From the cell containing the given text, extract its center point as (X, Y) coordinate. 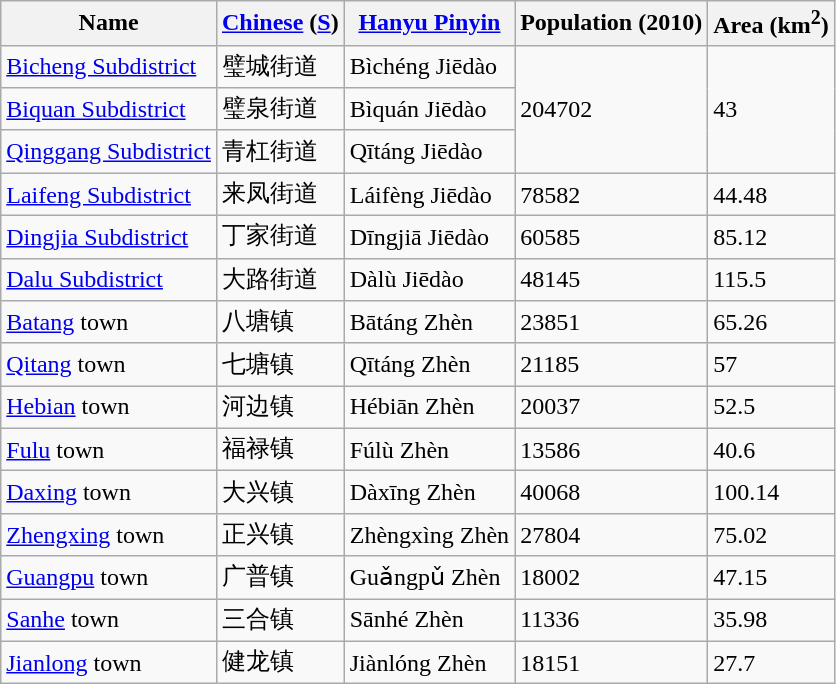
40.6 (772, 450)
Population (2010) (612, 24)
Bātáng Zhèn (429, 322)
Qitang town (109, 364)
85.12 (772, 238)
Dàlù Jiēdào (429, 280)
青杠街道 (280, 152)
Sanhe town (109, 620)
48145 (612, 280)
Dalu Subdistrict (109, 280)
Qinggang Subdistrict (109, 152)
Area (km2) (772, 24)
27.7 (772, 662)
44.48 (772, 194)
11336 (612, 620)
57 (772, 364)
20037 (612, 408)
Hebian town (109, 408)
Jianlong town (109, 662)
Qītáng Zhèn (429, 364)
Hébiān Zhèn (429, 408)
璧泉街道 (280, 110)
13586 (612, 450)
40068 (612, 492)
福禄镇 (280, 450)
璧城街道 (280, 66)
Dàxīng Zhèn (429, 492)
Sānhé Zhèn (429, 620)
Guǎngpǔ Zhèn (429, 578)
Zhèngxìng Zhèn (429, 534)
Zhengxing town (109, 534)
Chinese (S) (280, 24)
65.26 (772, 322)
Bicheng Subdistrict (109, 66)
Batang town (109, 322)
丁家街道 (280, 238)
52.5 (772, 408)
Láifèng Jiēdào (429, 194)
18002 (612, 578)
七塘镇 (280, 364)
Guangpu town (109, 578)
来凤街道 (280, 194)
204702 (612, 109)
Jiànlóng Zhèn (429, 662)
Dīngjiā Jiēdào (429, 238)
河边镇 (280, 408)
正兴镇 (280, 534)
大路街道 (280, 280)
23851 (612, 322)
100.14 (772, 492)
Bìchéng Jiēdào (429, 66)
广普镇 (280, 578)
Bìquán Jiēdào (429, 110)
27804 (612, 534)
78582 (612, 194)
47.15 (772, 578)
18151 (612, 662)
35.98 (772, 620)
Dingjia Subdistrict (109, 238)
60585 (612, 238)
Name (109, 24)
Biquan Subdistrict (109, 110)
大兴镇 (280, 492)
Laifeng Subdistrict (109, 194)
八塘镇 (280, 322)
Qītáng Jiēdào (429, 152)
43 (772, 109)
三合镇 (280, 620)
115.5 (772, 280)
75.02 (772, 534)
健龙镇 (280, 662)
Daxing town (109, 492)
21185 (612, 364)
Fulu town (109, 450)
Fúlù Zhèn (429, 450)
Hanyu Pinyin (429, 24)
